Search for the cell housing the specified text and yield its (x, y) center coordinate. 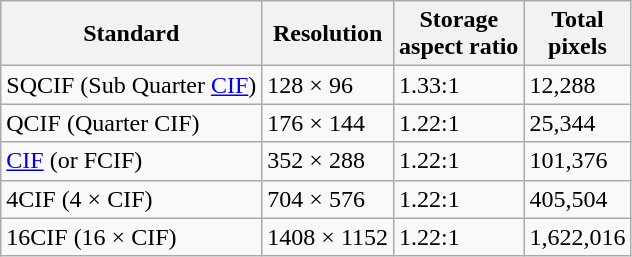
101,376 (578, 161)
405,504 (578, 199)
1,622,016 (578, 237)
704 × 576 (328, 199)
1408 × 1152 (328, 237)
176 × 144 (328, 123)
Storage aspect ratio (459, 34)
128 × 96 (328, 85)
SQCIF (Sub Quarter CIF) (132, 85)
CIF (or FCIF) (132, 161)
4CIF (4 × CIF) (132, 199)
16CIF (16 × CIF) (132, 237)
25,344 (578, 123)
Resolution (328, 34)
352 × 288 (328, 161)
QCIF (Quarter CIF) (132, 123)
1.33:1 (459, 85)
Standard (132, 34)
Total pixels (578, 34)
12,288 (578, 85)
